Pinpoint the cell where the given text exists, returning its [x, y] midpoint coordinate. 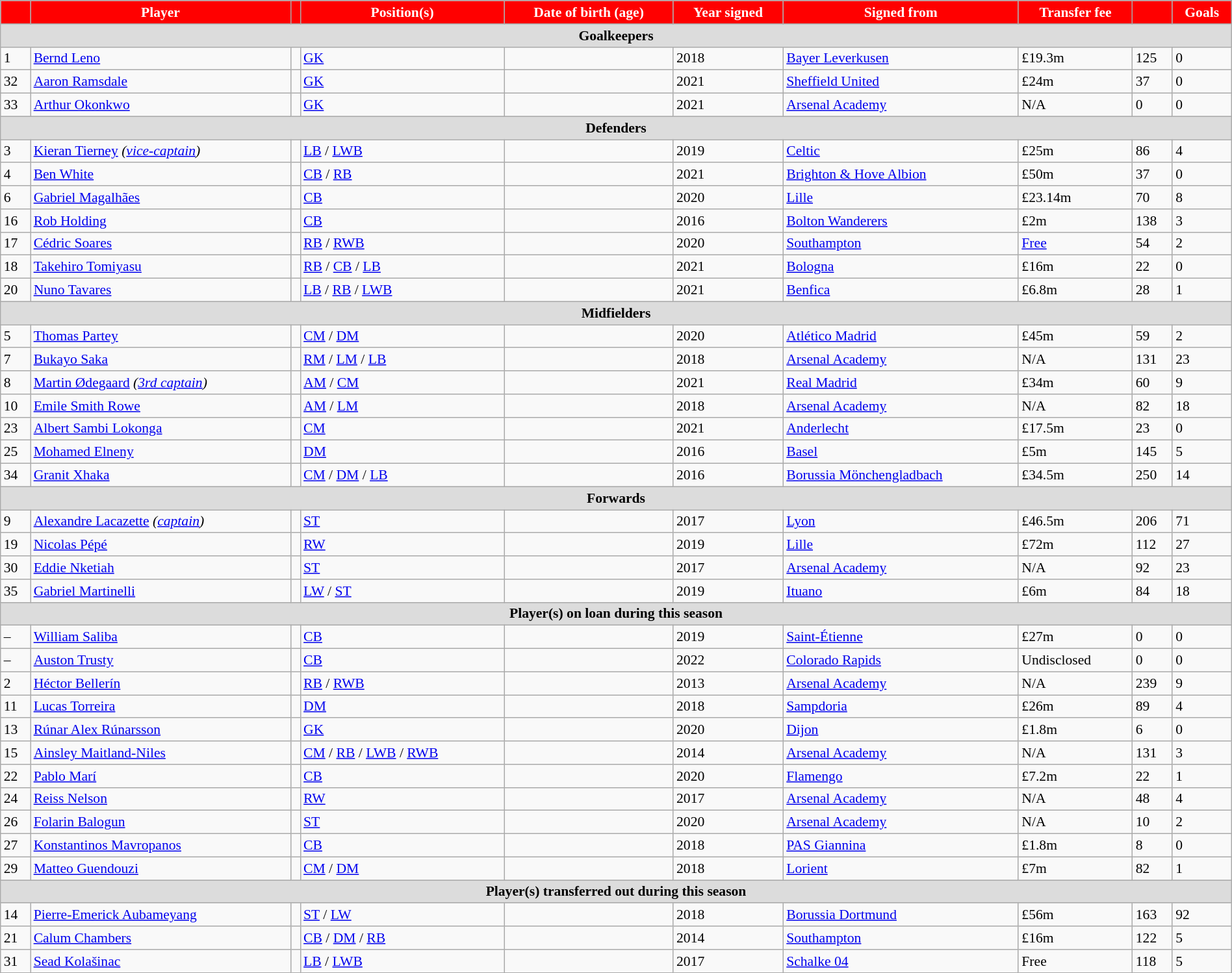
Year signed [728, 12]
7 [16, 360]
33 [16, 105]
16 [16, 221]
Bologna [901, 267]
Emile Smith Rowe [161, 406]
Sheffield United [901, 82]
Martin Ødegaard (3rd captain) [161, 383]
Celtic [901, 151]
19 [16, 545]
AM / CM [402, 383]
13 [16, 730]
£27m [1075, 637]
Basel [901, 452]
£5m [1075, 452]
Bayer Leverkusen [901, 58]
48 [1153, 799]
£25m [1075, 151]
Kieran Tierney (vice-captain) [161, 151]
Borussia Mönchengladbach [901, 475]
£6.8m [1075, 290]
AM / LM [402, 406]
Goals [1202, 12]
Konstantinos Mavropanos [161, 846]
26 [16, 822]
Nuno Tavares [161, 290]
Signed from [901, 12]
Alexandre Lacazette (captain) [161, 522]
Thomas Partey [161, 336]
Rúnar Alex Rúnarsson [161, 730]
CM / DM / LB [402, 475]
Granit Xhaka [161, 475]
Cédric Soares [161, 244]
Sead Kolašinac [161, 961]
Saint-Étienne [901, 637]
CB / DM / RB [402, 938]
122 [1153, 938]
54 [1153, 244]
Anderlecht [901, 429]
Goalkeepers [616, 36]
RM / LM / LB [402, 360]
Aaron Ramsdale [161, 82]
Dijon [901, 730]
Borussia Dortmund [901, 915]
2013 [728, 683]
Eddie Nketiah [161, 568]
£34.5m [1075, 475]
Lyon [901, 522]
Player(s) transferred out during this season [616, 892]
125 [1153, 58]
Nicolas Pépé [161, 545]
Forwards [616, 498]
Midfielders [616, 313]
17 [16, 244]
RB / CB / LB [402, 267]
2022 [728, 661]
84 [1153, 591]
Sampdoria [901, 707]
Real Madrid [901, 383]
Rob Holding [161, 221]
£19.3m [1075, 58]
86 [1153, 151]
60 [1153, 383]
£2m [1075, 221]
£46.5m [1075, 522]
30 [16, 568]
ST / LW [402, 915]
£45m [1075, 336]
Héctor Bellerín [161, 683]
£7m [1075, 868]
£7.2m [1075, 776]
£17.5m [1075, 429]
£72m [1075, 545]
Takehiro Tomiyasu [161, 267]
Bernd Leno [161, 58]
Pierre-Emerick Aubameyang [161, 915]
£34m [1075, 383]
112 [1153, 545]
250 [1153, 475]
32 [16, 82]
Schalke 04 [901, 961]
239 [1153, 683]
LB / RB / LWB [402, 290]
Lucas Torreira [161, 707]
Date of birth (age) [589, 12]
Atlético Madrid [901, 336]
11 [16, 707]
163 [1153, 915]
£23.14m [1075, 197]
Mohamed Elneny [161, 452]
Calum Chambers [161, 938]
PAS Giannina [901, 846]
William Saliba [161, 637]
34 [16, 475]
Albert Sambi Lokonga [161, 429]
118 [1153, 961]
206 [1153, 522]
21 [16, 938]
Bolton Wanderers [901, 221]
Reiss Nelson [161, 799]
Folarin Balogun [161, 822]
Benfica [901, 290]
Arthur Okonkwo [161, 105]
Lorient [901, 868]
£56m [1075, 915]
£24m [1075, 82]
138 [1153, 221]
Player [161, 12]
Auston Trusty [161, 661]
£50m [1075, 175]
£6m [1075, 591]
145 [1153, 452]
£26m [1075, 707]
Pablo Marí [161, 776]
Matteo Guendouzi [161, 868]
Colorado Rapids [901, 661]
31 [16, 961]
Undisclosed [1075, 661]
71 [1202, 522]
CM / RB / LWB / RWB [402, 753]
25 [16, 452]
15 [16, 753]
Bukayo Saka [161, 360]
Position(s) [402, 12]
35 [16, 591]
Flamengo [901, 776]
Ainsley Maitland-Niles [161, 753]
LW / ST [402, 591]
29 [16, 868]
59 [1153, 336]
Brighton & Hove Albion [901, 175]
Ben White [161, 175]
CM [402, 429]
CB / RB [402, 175]
70 [1153, 197]
Gabriel Magalhães [161, 197]
Transfer fee [1075, 12]
28 [1153, 290]
24 [16, 799]
89 [1153, 707]
Ituano [901, 591]
Defenders [616, 128]
Gabriel Martinelli [161, 591]
20 [16, 290]
Player(s) on loan during this season [616, 614]
